Determine the [X, Y] coordinate at the center of the cell enclosing the given text.  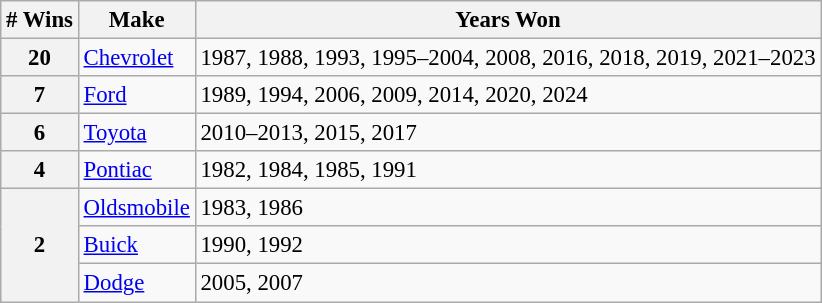
Dodge [136, 283]
Make [136, 20]
2 [40, 246]
# Wins [40, 20]
2005, 2007 [508, 283]
1989, 1994, 2006, 2009, 2014, 2020, 2024 [508, 95]
4 [40, 170]
Years Won [508, 20]
1990, 1992 [508, 245]
Oldsmobile [136, 208]
Pontiac [136, 170]
1982, 1984, 1985, 1991 [508, 170]
1983, 1986 [508, 208]
20 [40, 58]
6 [40, 133]
2010–2013, 2015, 2017 [508, 133]
7 [40, 95]
Toyota [136, 133]
Ford [136, 95]
1987, 1988, 1993, 1995–2004, 2008, 2016, 2018, 2019, 2021–2023 [508, 58]
Chevrolet [136, 58]
Buick [136, 245]
